Find where the given text appears and provide that cell's center as (X, Y) coordinate. 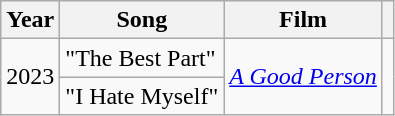
"I Hate Myself" (142, 96)
Year (30, 20)
"The Best Part" (142, 58)
Film (304, 20)
Song (142, 20)
2023 (30, 77)
A Good Person (304, 77)
